Pinpoint the cell where the given text exists, returning its [x, y] midpoint coordinate. 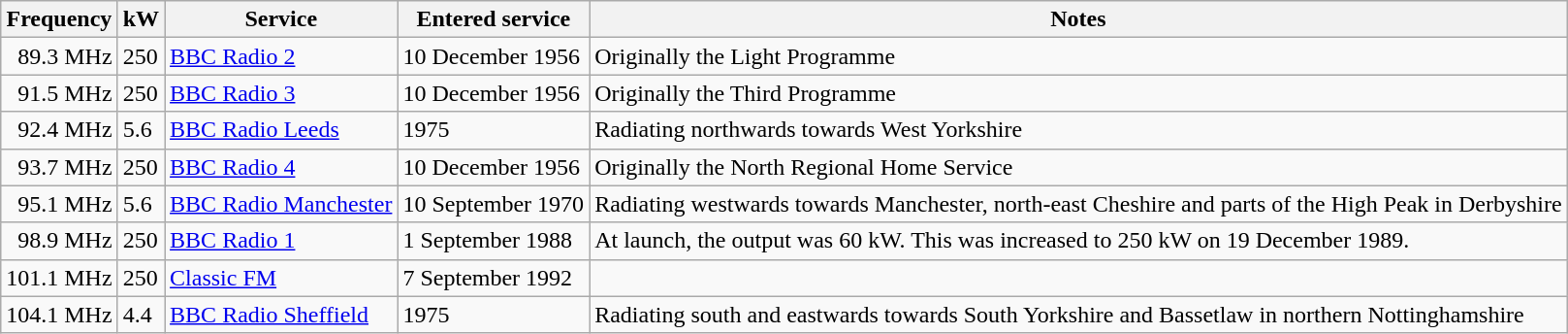
Radiating westwards towards Manchester, north-east Cheshire and parts of the High Peak in Derbyshire [1078, 204]
104.1 MHz [59, 315]
Frequency [59, 19]
BBC Radio Sheffield [281, 315]
1 September 1988 [494, 241]
Originally the North Regional Home Service [1078, 167]
10 September 1970 [494, 204]
BBC Radio Manchester [281, 204]
Entered service [494, 19]
BBC Radio 4 [281, 167]
Classic FM [281, 278]
Service [281, 19]
Radiating south and eastwards towards South Yorkshire and Bassetlaw in northern Nottinghamshire [1078, 315]
Originally the Third Programme [1078, 93]
91.5 MHz [59, 93]
7 September 1992 [494, 278]
89.3 MHz [59, 56]
BBC Radio 2 [281, 56]
At launch, the output was 60 kW. This was increased to 250 kW on 19 December 1989. [1078, 241]
BBC Radio Leeds [281, 130]
BBC Radio 3 [281, 93]
Radiating northwards towards West Yorkshire [1078, 130]
kW [141, 19]
Originally the Light Programme [1078, 56]
98.9 MHz [59, 241]
BBC Radio 1 [281, 241]
93.7 MHz [59, 167]
4.4 [141, 315]
92.4 MHz [59, 130]
Notes [1078, 19]
101.1 MHz [59, 278]
95.1 MHz [59, 204]
